Determine the (X, Y) coordinate at the center of the cell enclosing the given text.  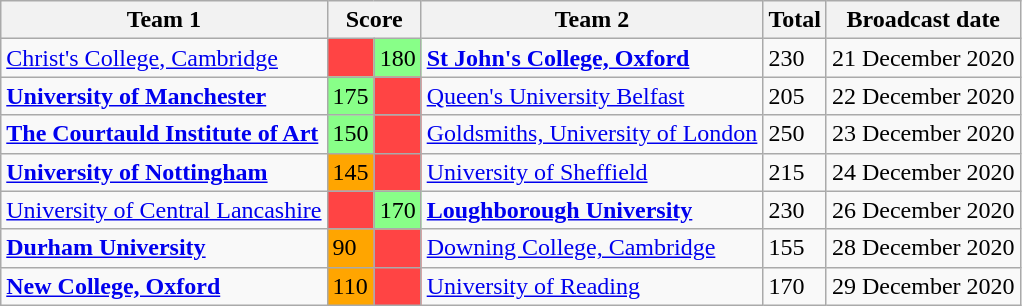
Loughborough University (592, 210)
180 (398, 58)
23 December 2020 (923, 134)
110 (350, 286)
Total (795, 20)
21 December 2020 (923, 58)
Team 2 (592, 20)
New College, Oxford (164, 286)
Score (374, 20)
145 (350, 172)
155 (795, 248)
22 December 2020 (923, 96)
Queen's University Belfast (592, 96)
26 December 2020 (923, 210)
Christ's College, Cambridge (164, 58)
University of Reading (592, 286)
29 December 2020 (923, 286)
24 December 2020 (923, 172)
University of Sheffield (592, 172)
St John's College, Oxford (592, 58)
Durham University (164, 248)
Team 1 (164, 20)
215 (795, 172)
Broadcast date (923, 20)
90 (350, 248)
150 (350, 134)
Downing College, Cambridge (592, 248)
University of Central Lancashire (164, 210)
28 December 2020 (923, 248)
Goldsmiths, University of London (592, 134)
250 (795, 134)
University of Manchester (164, 96)
205 (795, 96)
University of Nottingham (164, 172)
The Courtauld Institute of Art (164, 134)
175 (350, 96)
